Return (x, y) of the center of cell containing provided text 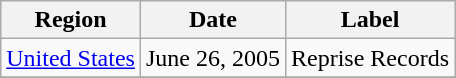
Reprise Records (370, 58)
Label (370, 20)
United States (71, 58)
June 26, 2005 (212, 58)
Region (71, 20)
Date (212, 20)
